Detect which cell encompasses the target text, then output its (X, Y) center coordinate. 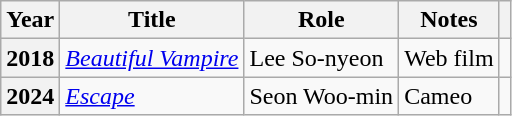
Year (30, 20)
Notes (449, 20)
Escape (152, 96)
Lee So-nyeon (322, 58)
Beautiful Vampire (152, 58)
Cameo (449, 96)
Seon Woo-min (322, 96)
2018 (30, 58)
Role (322, 20)
Web film (449, 58)
Title (152, 20)
2024 (30, 96)
